Pinpoint the cell where the given text exists, returning its [X, Y] midpoint coordinate. 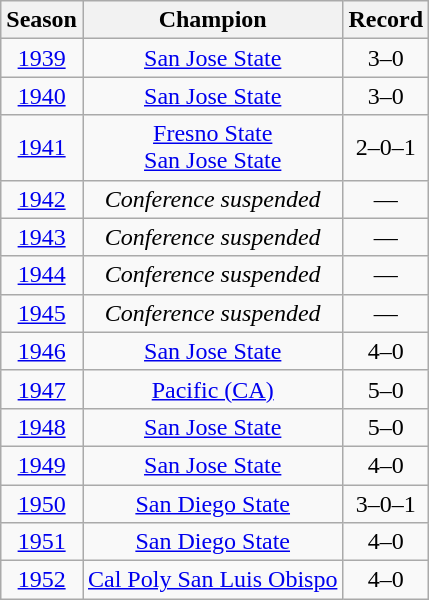
1940 [42, 96]
Fresno StateSan Jose State [212, 148]
1943 [42, 237]
1945 [42, 313]
1946 [42, 351]
1950 [42, 503]
Pacific (CA) [212, 389]
2–0–1 [386, 148]
1947 [42, 389]
1941 [42, 148]
Season [42, 20]
Champion [212, 20]
Record [386, 20]
1939 [42, 58]
1952 [42, 580]
Cal Poly San Luis Obispo [212, 580]
3–0–1 [386, 503]
1951 [42, 542]
1948 [42, 427]
1942 [42, 199]
1944 [42, 275]
1949 [42, 465]
